Extract the [X, Y] coordinate from the center of the cell holding the provided text.  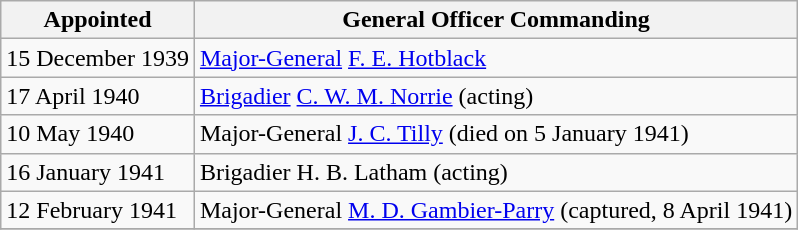
16 January 1941 [98, 172]
Major-General J. C. Tilly (died on 5 January 1941) [496, 134]
17 April 1940 [98, 96]
10 May 1940 [98, 134]
12 February 1941 [98, 210]
Major-General M. D. Gambier-Parry (captured, 8 April 1941) [496, 210]
Brigadier C. W. M. Norrie (acting) [496, 96]
Major-General F. E. Hotblack [496, 58]
Appointed [98, 20]
15 December 1939 [98, 58]
Brigadier H. B. Latham (acting) [496, 172]
General Officer Commanding [496, 20]
